Determine the (X, Y) coordinate at the center of the cell enclosing the given text.  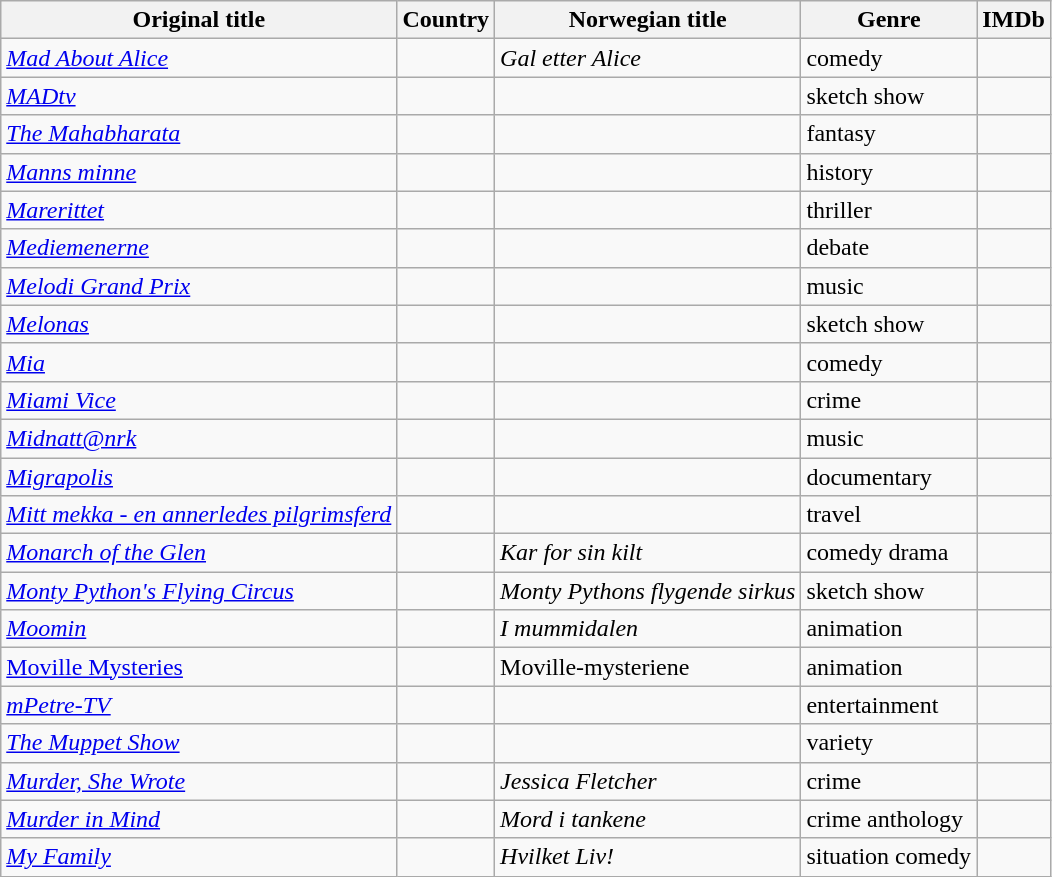
Moville Mysteries (199, 667)
Melodi Grand Prix (199, 286)
Moville-mysteriene (648, 667)
Murder, She Wrote (199, 781)
Manns minne (199, 172)
The Muppet Show (199, 743)
Mitt mekka - en annerledes pilgrimsferd (199, 515)
Original title (199, 20)
IMDb (1014, 20)
variety (889, 743)
crime anthology (889, 819)
entertainment (889, 705)
comedy drama (889, 553)
Moomin (199, 629)
Kar for sin kilt (648, 553)
Miami Vice (199, 400)
Mia (199, 362)
fantasy (889, 134)
Murder in Mind (199, 819)
documentary (889, 477)
Marerittet (199, 210)
Hvilket Liv! (648, 857)
Mord i tankene (648, 819)
Gal etter Alice (648, 58)
I mummidalen (648, 629)
Monarch of the Glen (199, 553)
Jessica Fletcher (648, 781)
Monty Pythons flygende sirkus (648, 591)
Genre (889, 20)
debate (889, 248)
Melonas (199, 324)
Norwegian title (648, 20)
Midnatt@nrk (199, 438)
My Family (199, 857)
Country (446, 20)
situation comedy (889, 857)
Monty Python's Flying Circus (199, 591)
history (889, 172)
travel (889, 515)
mPetre-TV (199, 705)
MADtv (199, 96)
The Mahabharata (199, 134)
Mad About Alice (199, 58)
thriller (889, 210)
Migrapolis (199, 477)
Mediemenerne (199, 248)
